Identify which cell holds the provided text, then report its (X, Y) central coordinate. 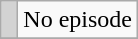
No episode (78, 20)
